Search for the cell housing the specified text and yield its (x, y) center coordinate. 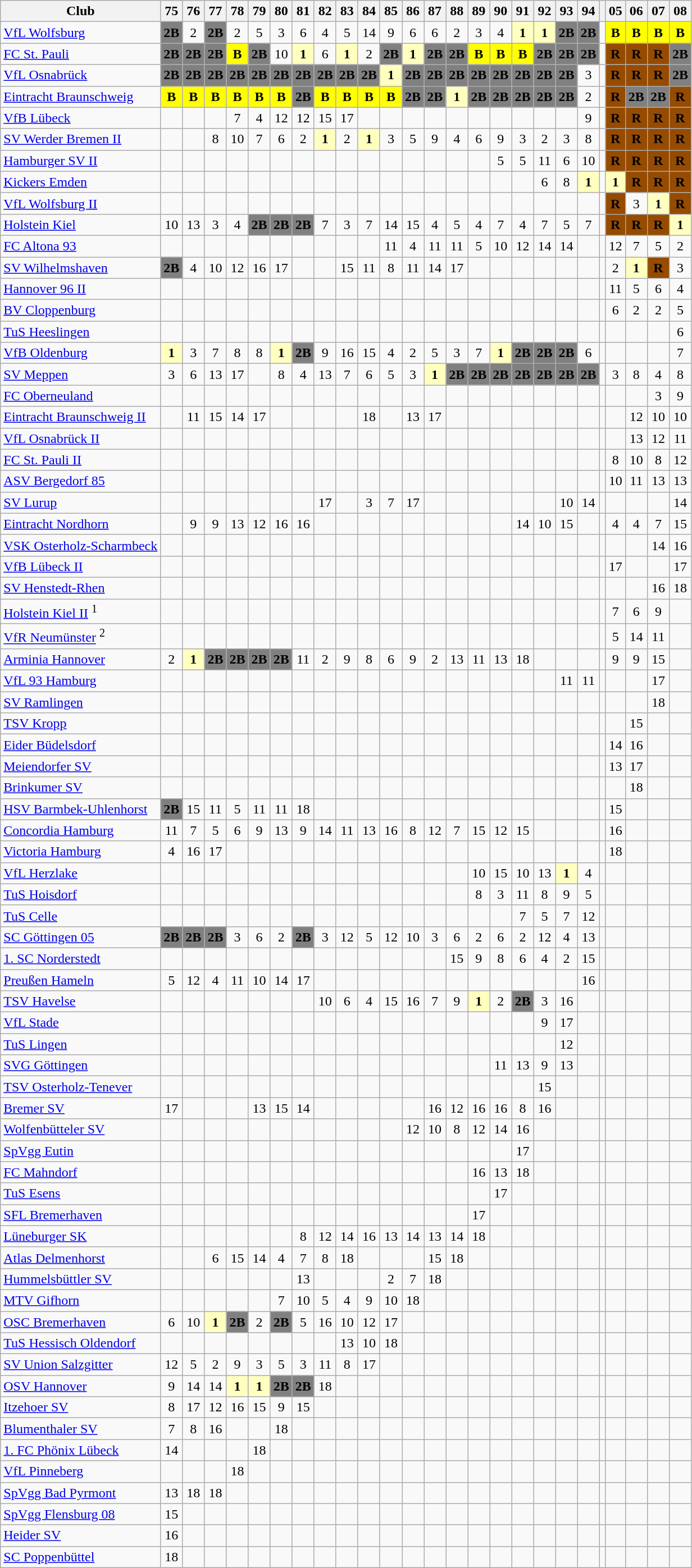
SC Poppenbüttel (81, 1557)
Lüneburger SK (81, 1236)
1. FC Phönix Lübeck (81, 1450)
SV Wilhelmshaven (81, 268)
75 (172, 11)
1. SC Norderstedt (81, 958)
VfB Lübeck (81, 118)
88 (457, 11)
VfL Stade (81, 1023)
Eintracht Braunschweig II (81, 417)
FC Altona 93 (81, 246)
ASV Bergedorf 85 (81, 481)
SV Union Salzgitter (81, 1365)
93 (566, 11)
Brinkumer SV (81, 788)
85 (391, 11)
SpVgg Flensburg 08 (81, 1514)
TuS Celle (81, 916)
Victoria Hamburg (81, 852)
78 (237, 11)
Eider Büdelsdorf (81, 745)
07 (658, 11)
76 (193, 11)
SFL Bremerhaven (81, 1215)
Heider SV (81, 1535)
Hummelsbüttler SV (81, 1279)
Concordia Hamburg (81, 830)
VfL Wolfsburg (81, 33)
86 (413, 11)
SV Lurup (81, 502)
VfL Herzlake (81, 873)
VfL Pinneberg (81, 1471)
82 (325, 11)
VfL 93 Hamburg (81, 681)
81 (303, 11)
84 (368, 11)
SC Göttingen 05 (81, 937)
VfL Osnabrück II (81, 438)
06 (636, 11)
SV Werder Bremen II (81, 139)
TuS Hoisdorf (81, 894)
79 (259, 11)
SV Meppen (81, 374)
OSC Bremerhaven (81, 1322)
Kickers Emden (81, 182)
FC St. Pauli II (81, 460)
SV Ramlingen (81, 702)
08 (680, 11)
80 (281, 11)
VfB Oldenburg (81, 353)
BV Cloppenburg (81, 310)
FC St. Pauli (81, 54)
OSV Hannover (81, 1386)
Preußen Hameln (81, 980)
Eintracht Nordhorn (81, 524)
SV Henstedt-Rhen (81, 588)
83 (347, 11)
VfB Lübeck II (81, 566)
87 (435, 11)
SpVgg Bad Pyrmont (81, 1493)
TSV Osterholz-Tenever (81, 1087)
Hamburger SV II (81, 161)
Bremer SV (81, 1108)
VfR Neumünster 2 (81, 637)
Club (81, 11)
92 (545, 11)
FC Mahndorf (81, 1172)
90 (501, 11)
Holstein Kiel (81, 225)
TuS Esens (81, 1194)
91 (522, 11)
TuS Heeslingen (81, 332)
VSK Osterholz-Scharmbeck (81, 545)
HSV Barmbek-Uhlenhorst (81, 809)
TSV Kropp (81, 724)
Hannover 96 II (81, 289)
77 (216, 11)
Blumenthaler SV (81, 1429)
FC Oberneuland (81, 396)
VfL Osnabrück (81, 75)
VfL Wolfsburg II (81, 203)
SpVgg Eutin (81, 1151)
TuS Lingen (81, 1044)
Arminia Hannover (81, 660)
TSV Havelse (81, 1002)
Eintracht Braunschweig (81, 97)
Holstein Kiel II 1 (81, 611)
SVG Göttingen (81, 1066)
94 (589, 11)
TuS Hessisch Oldendorf (81, 1343)
05 (616, 11)
Atlas Delmenhorst (81, 1258)
MTV Gifhorn (81, 1300)
Itzehoer SV (81, 1407)
Meiendorfer SV (81, 766)
Wolfenbütteler SV (81, 1130)
89 (479, 11)
